Capture the cell that displays the provided text and extract its [x, y] central coordinate. 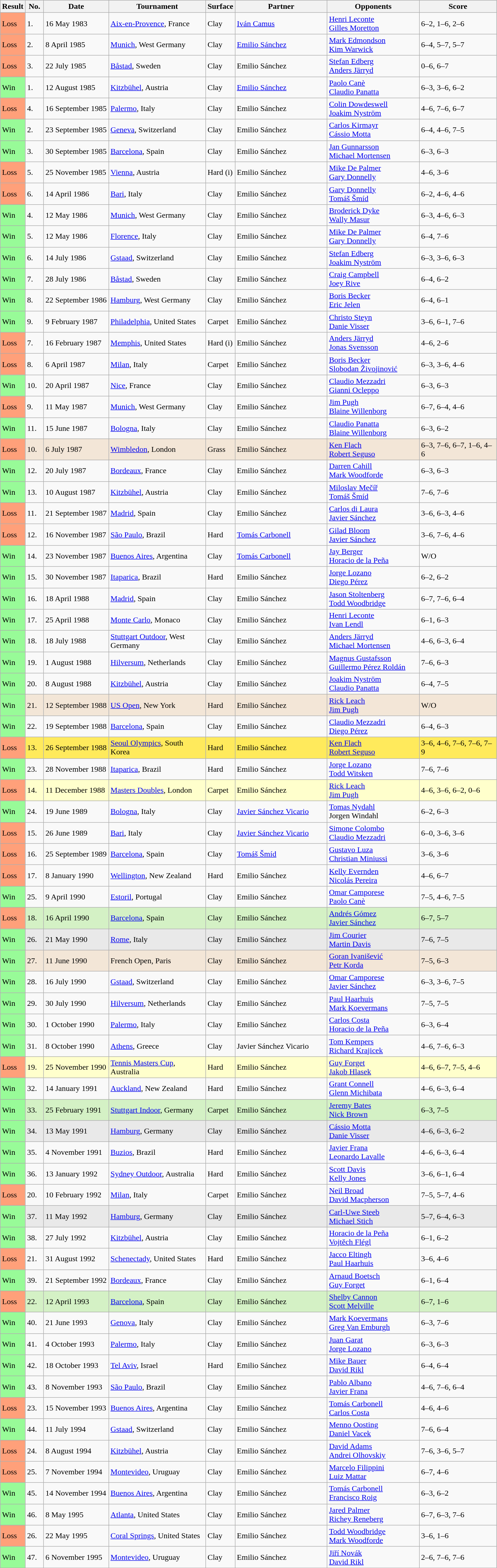
Tournament [157, 7]
Juan Garat Jorge Lozano [373, 1344]
6–4, 5–7, 5–7 [458, 45]
Philadelphia, United States [157, 322]
39. [34, 1280]
26 June 1989 [76, 833]
Result [13, 7]
4 November 1991 [76, 1153]
1 October 1990 [76, 1025]
27. [34, 961]
6–4, 6–3 [458, 726]
Pablo Albano Javier Frana [373, 1387]
4–6, 7–6, 6–3 [458, 1046]
Jorge Lozano Diego Pérez [373, 577]
2–6, 7–6, 7–6 [458, 1557]
Memphis, United States [157, 343]
19 June 1989 [76, 811]
16 September 1985 [76, 109]
7–6, 6–4 [458, 1430]
Stefan Edberg Anders Järryd [373, 66]
Broderick Dyke Wally Masur [373, 215]
Christo Steyn Danie Visser [373, 322]
11 July 1994 [76, 1430]
Tomáš Šmíd [281, 854]
Gilad Bloom Javier Sánchez [373, 534]
6–3, 3–6, 6–3 [458, 257]
32. [34, 1088]
12 September 1988 [76, 705]
14 July 1986 [76, 257]
Wellington, New Zealand [157, 876]
11 May 1987 [76, 407]
6–4, 6–4 [458, 1365]
Horacio de la Peña Vojtěch Flégl [373, 1238]
6 November 1995 [76, 1557]
18 July 1988 [76, 641]
30 July 1990 [76, 1003]
Jeremy Bates Nick Brown [373, 1110]
4–6, 6–7 [458, 876]
French Open, Paris [157, 961]
Darren Cahill Mark Woodforde [373, 471]
4–6, 6–7, 7–5, 4–6 [458, 1067]
4–6, 7–6, 6–4 [458, 1387]
42. [34, 1365]
26 September 1988 [76, 748]
Henri Leconte Ivan Lendl [373, 620]
8 August 1994 [76, 1450]
11 June 1990 [76, 961]
Mark Koevermans Greg Van Emburgh [373, 1323]
6–2, 4–6, 4–6 [458, 194]
46. [34, 1515]
Jan Gunnarsson Michael Mortensen [373, 151]
12 August 1985 [76, 87]
3–6, 3–6 [458, 854]
9 April 1990 [76, 896]
Gary Donnelly Tomáš Šmíd [373, 194]
Marcelo Filippini Luiz Mattar [373, 1472]
Claudio Panatta Blaine Willenborg [373, 428]
Schenectady, United States [157, 1259]
41. [34, 1344]
3–6, 6–1, 7–6 [458, 322]
Opponents [373, 7]
Score [458, 7]
16 February 1987 [76, 343]
28 July 1986 [76, 279]
Boris Becker Slobodan Živojinović [373, 364]
22 July 1985 [76, 66]
8 November 1993 [76, 1387]
6–3, 7–5 [458, 1110]
23 September 1985 [76, 130]
Athens, Greece [157, 1046]
6–1, 6–2 [458, 1238]
Tel Aviv, Israel [157, 1365]
12 April 1993 [76, 1302]
Grass [220, 449]
Masters Doubles, London [157, 790]
1 August 1988 [76, 663]
Omar Camporese Paolo Canè [373, 896]
Stuttgart Indoor, Germany [157, 1110]
6–3, 7–6 [458, 1323]
6–3, 6–4 [458, 1025]
Genova, Italy [157, 1323]
6–7, 4–6 [458, 1472]
6–4, 6–2 [458, 279]
6–3, 3–6, 4–6 [458, 364]
47. [34, 1557]
31. [34, 1046]
Andrés Gómez Javier Sánchez [373, 918]
8 April 1985 [76, 45]
Gustavo Luza Christian Miniussi [373, 854]
Claudio Mezzadri Diego Pérez [373, 726]
6–4, 6–1 [458, 301]
Kelly Evernden Nicolás Pereira [373, 876]
28. [34, 982]
6–2, 6–3 [458, 811]
7–6, 7–5 [458, 939]
6–3, 7–6, 6–7, 1–6, 4–6 [458, 449]
Jiří Novák David Rikl [373, 1557]
6–7, 6–3, 7–6 [458, 1515]
16 November 1987 [76, 534]
Hamburg, West Germany [157, 301]
3–6, 1–6 [458, 1536]
22 September 1986 [76, 301]
30 September 1985 [76, 151]
6 April 1987 [76, 364]
6–1, 6–3 [458, 620]
Arnaud Boetsch Guy Forget [373, 1280]
Wimbledon, London [157, 449]
Simone Colombo Claudio Mezzadri [373, 833]
Coral Springs, United States [157, 1536]
4–6, 3–6, 6–2, 0–6 [458, 790]
Claudio Mezzadri Gianni Ocleppo [373, 386]
4–6, 6–3, 6–2 [458, 1131]
16 May 1983 [76, 24]
6–3, 3–6, 6–2 [458, 87]
5–7, 6–4, 6–3 [458, 1216]
25 November 1990 [76, 1067]
Jim Pugh Blaine Willenborg [373, 407]
Omar Camporese Javier Sánchez [373, 982]
7–5, 7–5 [458, 1003]
0–6, 6–7 [458, 66]
8 January 1990 [76, 876]
Atlanta, United States [157, 1515]
36. [34, 1173]
Jared Palmer Richey Reneberg [373, 1515]
Estoril, Portugal [157, 896]
11 December 1988 [76, 790]
6–7, 7–6, 6–4 [458, 599]
25 February 1991 [76, 1110]
Carlos di Laura Javier Sánchez [373, 513]
4 October 1993 [76, 1344]
21 May 1990 [76, 939]
Aix-en-Provence, France [157, 24]
Anders Järryd Michael Mortensen [373, 641]
7–5, 6–3 [458, 961]
4–6, 3–6 [458, 172]
18 October 1993 [76, 1365]
33. [34, 1110]
6–1, 6–4 [458, 1280]
7 November 1994 [76, 1472]
Shelby Cannon Scott Melville [373, 1302]
Carl-Uwe Steeb Michael Stich [373, 1216]
25 November 1985 [76, 172]
43. [34, 1387]
Stuttgart Outdoor, West Germany [157, 641]
29. [34, 1003]
23 November 1987 [76, 556]
3–6, 4–6, 7–6, 7–6, 7–9 [458, 748]
21 September 1987 [76, 513]
27 July 1992 [76, 1238]
Tom Kempers Richard Krajicek [373, 1046]
Rome, Italy [157, 939]
Vienna, Austria [157, 172]
Carlos Kirmayr Cássio Motta [373, 130]
Neil Broad David Macpherson [373, 1195]
Tomas Nydahl Jorgen Windahl [373, 811]
44. [34, 1430]
6 July 1987 [76, 449]
Paul Haarhuis Mark Koevermans [373, 1003]
Florence, Italy [157, 236]
Surface [220, 7]
11 May 1992 [76, 1216]
Guy Forget Jakob Hlasek [373, 1067]
Mark Edmondson Kim Warwick [373, 45]
20 July 1987 [76, 471]
7–6, 3–6, 5–7 [458, 1450]
Buzios, Brazil [157, 1153]
Boris Becker Eric Jelen [373, 301]
6–7, 5–7 [458, 918]
30 November 1987 [76, 577]
19 September 1988 [76, 726]
Jorge Lozano Todd Witsken [373, 769]
16 April 1990 [76, 918]
31 August 1992 [76, 1259]
22 May 1995 [76, 1536]
Tomás Carbonell Carlos Costa [373, 1408]
10 February 1992 [76, 1195]
9 February 1987 [76, 322]
13 January 1992 [76, 1173]
4–6, 4–6 [458, 1408]
Auckland, New Zealand [157, 1088]
8 May 1995 [76, 1515]
28 November 1988 [76, 769]
7–5, 4–6, 7–5 [458, 896]
6–4, 7–6 [458, 236]
Geneva, Switzerland [157, 130]
15 November 1993 [76, 1408]
3–6, 7–6, 4–6 [458, 534]
15 June 1987 [76, 428]
14 April 1986 [76, 194]
3–6, 6–3, 4–6 [458, 513]
7–6, 6–3 [458, 663]
Stefan Edberg Joakim Nyström [373, 257]
Javier Frana Leonardo Lavalle [373, 1153]
7–5, 5–7, 4–6 [458, 1195]
No. [34, 7]
Henri Leconte Gilles Moretton [373, 24]
6–3, 4–6, 6–3 [458, 215]
6–7, 6–4, 4–6 [458, 407]
6–4, 7–5 [458, 684]
Jason Stoltenberg Todd Woodbridge [373, 599]
37. [34, 1216]
Tennis Masters Cup, Australia [157, 1067]
10 August 1987 [76, 492]
18 April 1988 [76, 599]
25 September 1989 [76, 854]
Paolo Canè Claudio Panatta [373, 87]
Grant Connell Glenn Michibata [373, 1088]
Nice, France [157, 386]
Craig Campbell Joey Rive [373, 279]
Jacco Eltingh Paul Haarhuis [373, 1259]
30. [34, 1025]
20 April 1987 [76, 386]
Menno Oosting Daniel Vacek [373, 1430]
6–7, 1–6 [458, 1302]
Seoul Olympics, South Korea [157, 748]
14 January 1991 [76, 1088]
3–6, 4–6 [458, 1259]
Sydney Outdoor, Australia [157, 1173]
Anders Järryd Jonas Svensson [373, 343]
Todd Woodbridge Mark Woodforde [373, 1536]
Partner [281, 7]
25 April 1988 [76, 620]
6–3, 3–6, 7–5 [458, 982]
6–0, 3–6, 3–6 [458, 833]
6–2, 6–2 [458, 577]
Colin Dowdeswell Joakim Nyström [373, 109]
45. [34, 1493]
21 June 1993 [76, 1323]
8 August 1988 [76, 684]
Carlos Costa Horacio de la Peña [373, 1025]
21 September 1992 [76, 1280]
Cássio Motta Danie Visser [373, 1131]
Goran Ivanišević Petr Korda [373, 961]
40. [34, 1323]
Date [76, 7]
Miloslav Mečíř Tomáš Šmíd [373, 492]
Joakim Nyström Claudio Panatta [373, 684]
6–4, 4–6, 7–5 [458, 130]
4–6, 7–6, 6–7 [458, 109]
Tomás Carbonell Francisco Roig [373, 1493]
14 November 1994 [76, 1493]
34. [34, 1131]
4–6, 2–6 [458, 343]
8 October 1990 [76, 1046]
Magnus Gustafsson Guillermo Pérez Roldán [373, 663]
35. [34, 1153]
Jim Courier Martin Davis [373, 939]
US Open, New York [157, 705]
13 May 1991 [76, 1131]
6–2, 1–6, 2–6 [458, 24]
38. [34, 1238]
Monte Carlo, Monaco [157, 620]
3–6, 6–1, 6–4 [458, 1173]
16 July 1990 [76, 982]
Scott Davis Kelly Jones [373, 1173]
David Adams Andrei Olhovskiy [373, 1450]
Jay Berger Horacio de la Peña [373, 556]
Iván Camus [281, 24]
Mike Bauer David Rikl [373, 1365]
